Extract the [x, y] coordinate from the center of the cell holding the provided text.  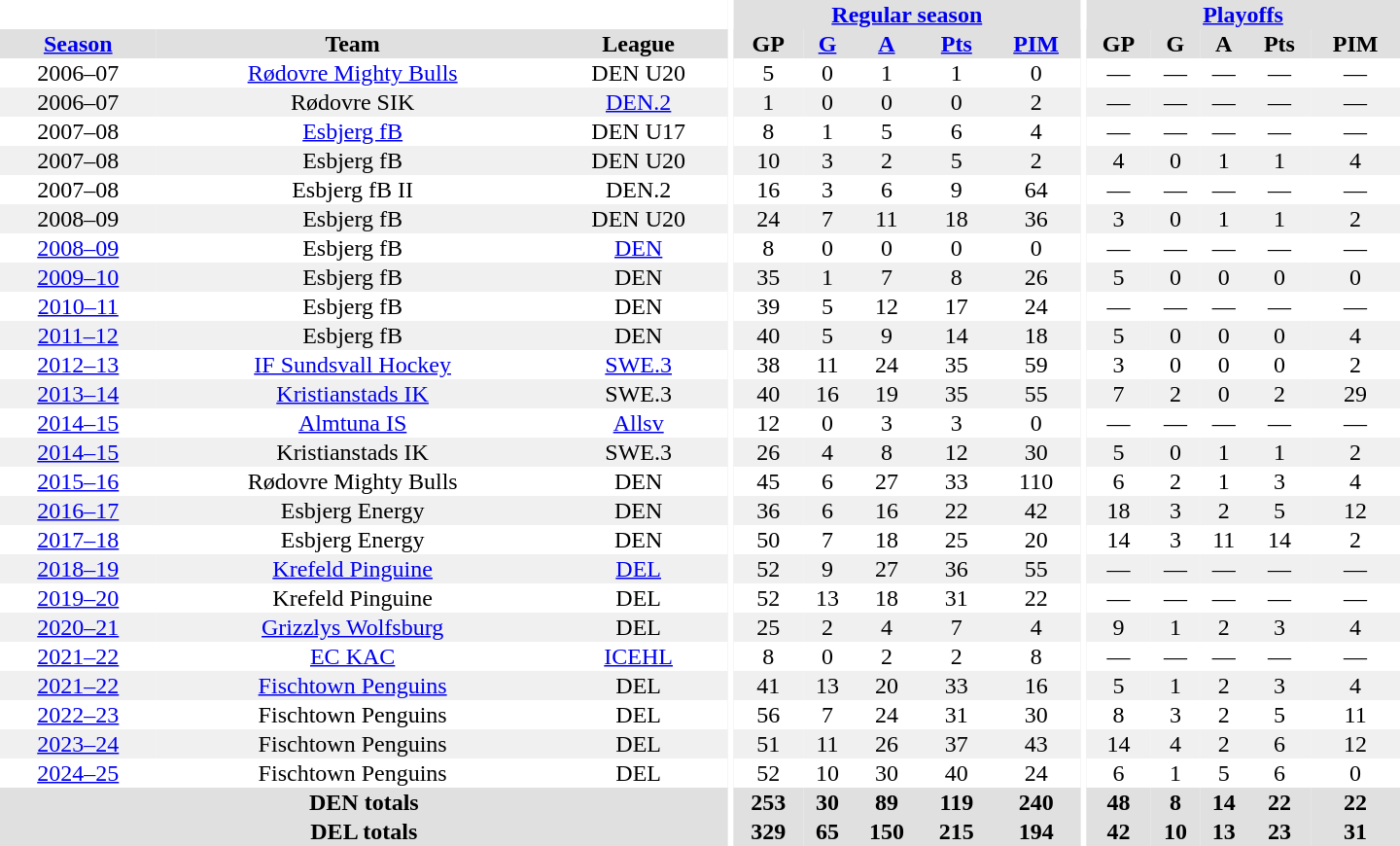
38 [768, 365]
Playoffs [1242, 15]
ICEHL [639, 656]
Almtuna IS [353, 423]
Regular season [906, 15]
Team [353, 44]
EC KAC [353, 656]
2013–14 [78, 394]
League [639, 44]
2011–12 [78, 335]
45 [768, 481]
Season [78, 44]
119 [957, 802]
2017–18 [78, 540]
41 [768, 686]
Esbjerg fB II [353, 190]
64 [1036, 190]
2018–19 [78, 569]
150 [887, 831]
48 [1118, 802]
43 [1036, 744]
37 [957, 744]
51 [768, 744]
19 [887, 394]
2009–10 [78, 277]
59 [1036, 365]
Allsv [639, 423]
65 [827, 831]
17 [957, 306]
2015–16 [78, 481]
2022–23 [78, 715]
194 [1036, 831]
50 [768, 540]
215 [957, 831]
DEL totals [364, 831]
253 [768, 802]
2012–13 [78, 365]
2023–24 [78, 744]
Grizzlys Wolfsburg [353, 627]
IF Sundsvall Hockey [353, 365]
329 [768, 831]
39 [768, 306]
2024–25 [78, 773]
2010–11 [78, 306]
DEN totals [364, 802]
89 [887, 802]
2019–20 [78, 598]
DEN U17 [639, 131]
29 [1355, 394]
23 [1279, 831]
2020–21 [78, 627]
110 [1036, 481]
Rødovre SIK [353, 102]
56 [768, 715]
240 [1036, 802]
2016–17 [78, 511]
